Extract the [X, Y] coordinate from the center of the cell holding the provided text.  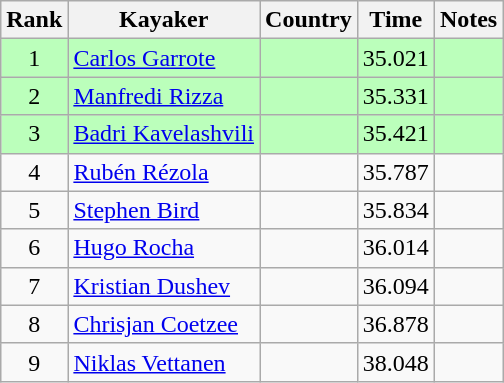
Manfredi Rizza [164, 96]
Stephen Bird [164, 210]
35.787 [396, 172]
5 [34, 210]
35.021 [396, 58]
4 [34, 172]
36.094 [396, 286]
35.834 [396, 210]
35.331 [396, 96]
38.048 [396, 362]
Rubén Rézola [164, 172]
3 [34, 134]
Time [396, 20]
36.878 [396, 324]
Hugo Rocha [164, 248]
1 [34, 58]
Niklas Vettanen [164, 362]
Notes [468, 20]
2 [34, 96]
Badri Kavelashvili [164, 134]
9 [34, 362]
36.014 [396, 248]
Kristian Dushev [164, 286]
35.421 [396, 134]
Country [309, 20]
8 [34, 324]
Rank [34, 20]
7 [34, 286]
6 [34, 248]
Kayaker [164, 20]
Carlos Garrote [164, 58]
Chrisjan Coetzee [164, 324]
